Scan for the cell matching the given text and deliver its (X, Y) coordinate at center. 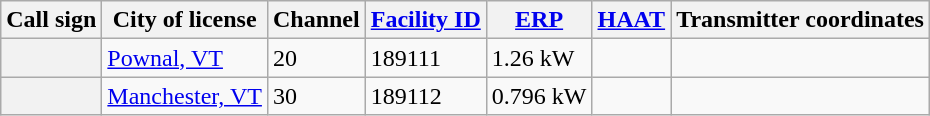
1.26 kW (539, 58)
ERP (539, 20)
30 (316, 96)
189111 (426, 58)
Channel (316, 20)
HAAT (632, 20)
Manchester, VT (185, 96)
Call sign (52, 20)
189112 (426, 96)
Pownal, VT (185, 58)
Transmitter coordinates (800, 20)
City of license (185, 20)
20 (316, 58)
Facility ID (426, 20)
0.796 kW (539, 96)
